Find where the given text appears and provide that cell's center as (X, Y) coordinate. 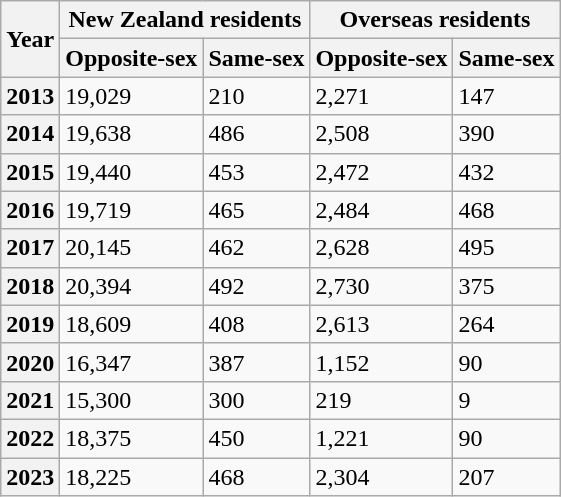
2,484 (382, 210)
2020 (30, 362)
450 (256, 438)
2021 (30, 400)
2013 (30, 96)
2014 (30, 134)
2019 (30, 324)
19,029 (132, 96)
20,394 (132, 286)
390 (506, 134)
495 (506, 248)
2016 (30, 210)
453 (256, 172)
219 (382, 400)
2,508 (382, 134)
19,440 (132, 172)
9 (506, 400)
2,304 (382, 477)
2,271 (382, 96)
492 (256, 286)
2015 (30, 172)
18,609 (132, 324)
465 (256, 210)
16,347 (132, 362)
New Zealand residents (185, 20)
147 (506, 96)
18,225 (132, 477)
207 (506, 477)
2,613 (382, 324)
18,375 (132, 438)
Overseas residents (435, 20)
2,628 (382, 248)
2018 (30, 286)
2,472 (382, 172)
375 (506, 286)
15,300 (132, 400)
300 (256, 400)
19,638 (132, 134)
432 (506, 172)
20,145 (132, 248)
2022 (30, 438)
19,719 (132, 210)
210 (256, 96)
1,221 (382, 438)
1,152 (382, 362)
462 (256, 248)
264 (506, 324)
486 (256, 134)
387 (256, 362)
408 (256, 324)
2017 (30, 248)
2023 (30, 477)
2,730 (382, 286)
Year (30, 39)
